From the cell containing the given text, extract its center point as (x, y) coordinate. 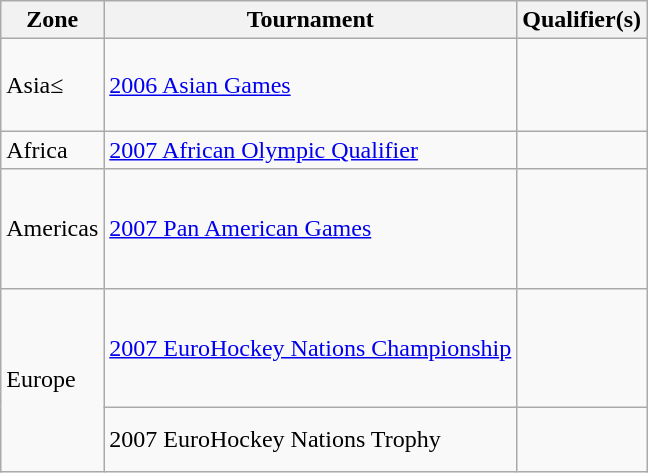
Asia≤ (52, 85)
2007 EuroHockey Nations Trophy (310, 440)
Europe (52, 380)
Qualifier(s) (582, 20)
2006 Asian Games (310, 85)
Africa (52, 150)
2007 Pan American Games (310, 228)
Zone (52, 20)
2007 African Olympic Qualifier (310, 150)
Tournament (310, 20)
2007 EuroHockey Nations Championship (310, 348)
Americas (52, 228)
